Locate the cell with the specified text and output its [x, y] center coordinate. 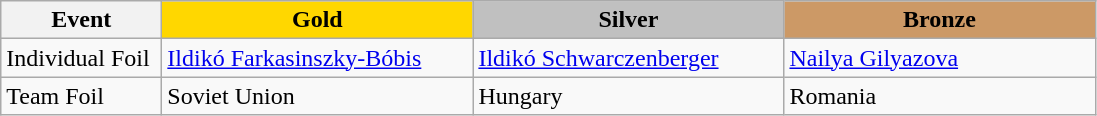
Romania [940, 96]
Soviet Union [318, 96]
Hungary [628, 96]
Silver [628, 20]
Gold [318, 20]
Bronze [940, 20]
Event [82, 20]
Nailya Gilyazova [940, 58]
Ildikó Farkasinszky-Bóbis [318, 58]
Individual Foil [82, 58]
Team Foil [82, 96]
Ildikó Schwarczenberger [628, 58]
